For the text-containing cell, return its midpoint in (x, y) coordinate format. 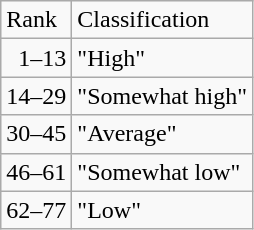
1–13 (36, 58)
"Low" (162, 210)
62–77 (36, 210)
"Somewhat high" (162, 96)
"Average" (162, 134)
"Somewhat low" (162, 172)
14–29 (36, 96)
46–61 (36, 172)
"High" (162, 58)
30–45 (36, 134)
Rank (36, 20)
Classification (162, 20)
